Scan for the cell matching the given text and deliver its [x, y] coordinate at center. 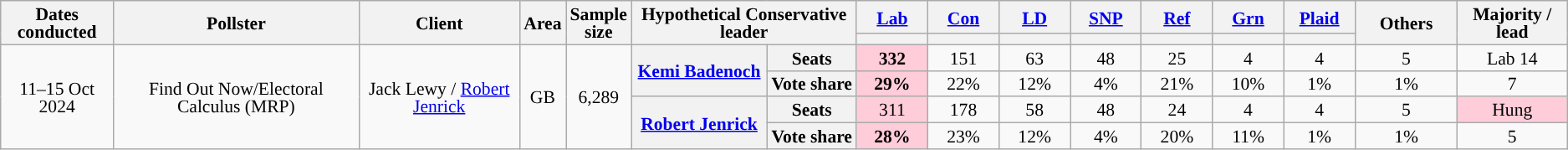
Grn [1248, 17]
28% [891, 136]
Datesconducted [57, 23]
23% [963, 136]
Pollster [237, 23]
21% [1177, 84]
Samplesize [599, 23]
LD [1035, 17]
10% [1248, 84]
Con [963, 17]
311 [891, 111]
20% [1177, 136]
SNP [1106, 17]
Kemi Badenoch [699, 70]
Area [542, 23]
25 [1177, 57]
Jack Lewy / Robert Jenrick [439, 96]
Client [439, 23]
Others [1407, 23]
11% [1248, 136]
63 [1035, 57]
Majority / lead [1512, 23]
11–15 Oct 2024 [57, 96]
24 [1177, 111]
Ref [1177, 17]
6,289 [599, 96]
Lab 14 [1512, 57]
332 [891, 57]
7 [1512, 84]
151 [963, 57]
58 [1035, 111]
Plaid [1320, 17]
Hypothetical Conservative leader [744, 23]
Hung [1512, 111]
Find Out Now/Electoral Calculus (MRP) [237, 96]
22% [963, 84]
178 [963, 111]
GB [542, 96]
29% [891, 84]
Robert Jenrick [699, 123]
Lab [891, 17]
